Return the [x, y] coordinate for the center point of the cell that contains the specified text.  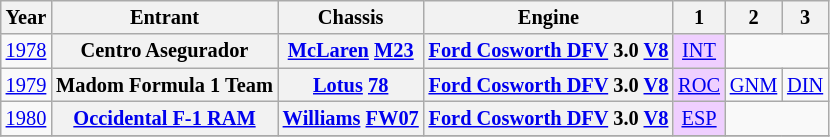
3 [805, 17]
McLaren M23 [351, 51]
Centro Asegurador [164, 51]
1980 [26, 118]
GNM [754, 85]
INT [699, 51]
1978 [26, 51]
Year [26, 17]
Lotus 78 [351, 85]
Madom Formula 1 Team [164, 85]
1979 [26, 85]
Williams FW07 [351, 118]
ROC [699, 85]
Entrant [164, 17]
DIN [805, 85]
ESP [699, 118]
Engine [549, 17]
Chassis [351, 17]
2 [754, 17]
Occidental F-1 RAM [164, 118]
1 [699, 17]
